Extract the [X, Y] coordinate from the center of the cell holding the provided text.  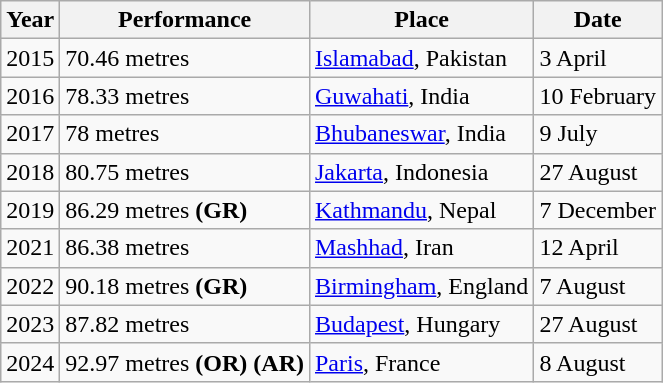
80.75 metres [185, 172]
Kathmandu, Nepal [421, 210]
2017 [30, 134]
86.38 metres [185, 248]
2024 [30, 362]
78 metres [185, 134]
3 April [598, 58]
2022 [30, 286]
Budapest, Hungary [421, 324]
92.97 metres (OR) (AR) [185, 362]
Place [421, 20]
2021 [30, 248]
2016 [30, 96]
2019 [30, 210]
Year [30, 20]
Paris, France [421, 362]
78.33 metres [185, 96]
87.82 metres [185, 324]
Islamabad, Pakistan [421, 58]
7 August [598, 286]
10 February [598, 96]
12 April [598, 248]
Date [598, 20]
2018 [30, 172]
Guwahati, India [421, 96]
90.18 metres (GR) [185, 286]
Birmingham, England [421, 286]
86.29 metres (GR) [185, 210]
2015 [30, 58]
Performance [185, 20]
8 August [598, 362]
Mashhad, Iran [421, 248]
70.46 metres [185, 58]
7 December [598, 210]
9 July [598, 134]
Jakarta, Indonesia [421, 172]
Bhubaneswar, India [421, 134]
2023 [30, 324]
